Output the (X, Y) coordinate of the center of the cell containing the given text.  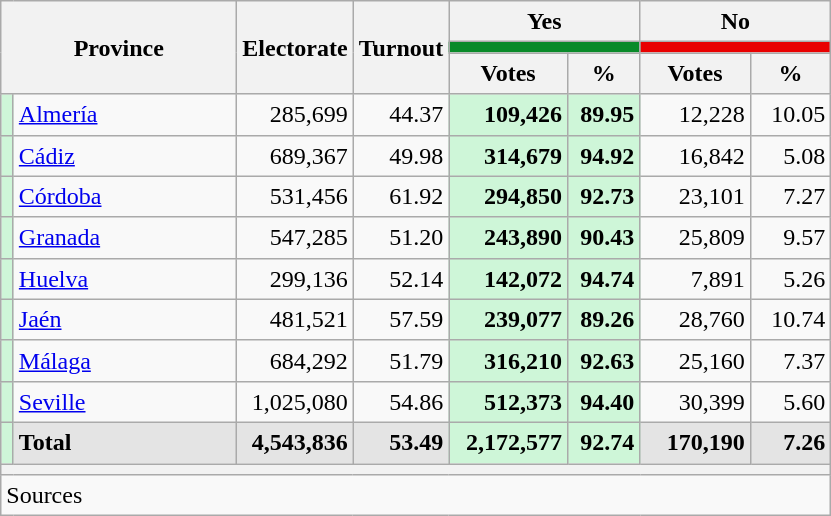
Granada (125, 238)
7,891 (695, 278)
294,850 (508, 196)
Huelva (125, 278)
Cádiz (125, 156)
49.98 (401, 156)
92.74 (604, 442)
Córdoba (125, 196)
No (736, 22)
25,809 (695, 238)
Sources (416, 496)
Málaga (125, 360)
89.95 (604, 114)
9.57 (790, 238)
28,760 (695, 320)
89.26 (604, 320)
54.86 (401, 402)
61.92 (401, 196)
53.49 (401, 442)
Electorate (295, 48)
142,072 (508, 278)
Seville (125, 402)
7.37 (790, 360)
57.59 (401, 320)
94.74 (604, 278)
481,521 (295, 320)
170,190 (695, 442)
512,373 (508, 402)
92.73 (604, 196)
285,699 (295, 114)
5.26 (790, 278)
23,101 (695, 196)
5.08 (790, 156)
7.27 (790, 196)
25,160 (695, 360)
4,543,836 (295, 442)
52.14 (401, 278)
16,842 (695, 156)
51.20 (401, 238)
243,890 (508, 238)
92.63 (604, 360)
689,367 (295, 156)
531,456 (295, 196)
94.40 (604, 402)
7.26 (790, 442)
90.43 (604, 238)
Turnout (401, 48)
5.60 (790, 402)
547,285 (295, 238)
Yes (544, 22)
316,210 (508, 360)
314,679 (508, 156)
2,172,577 (508, 442)
44.37 (401, 114)
Jaén (125, 320)
10.74 (790, 320)
684,292 (295, 360)
12,228 (695, 114)
1,025,080 (295, 402)
10.05 (790, 114)
30,399 (695, 402)
Almería (125, 114)
299,136 (295, 278)
239,077 (508, 320)
94.92 (604, 156)
Total (125, 442)
109,426 (508, 114)
Province (119, 48)
51.79 (401, 360)
